Search for the cell housing the specified text and yield its (x, y) center coordinate. 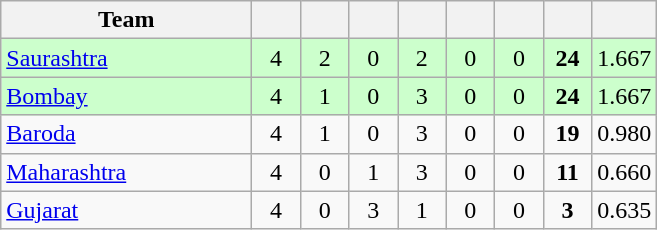
Maharashtra (126, 172)
Saurashtra (126, 58)
Bombay (126, 96)
0.980 (624, 134)
Baroda (126, 134)
Gujarat (126, 210)
Team (126, 20)
11 (568, 172)
0.660 (624, 172)
0.635 (624, 210)
19 (568, 134)
